Determine the (X, Y) coordinate at the center of the cell enclosing the given text.  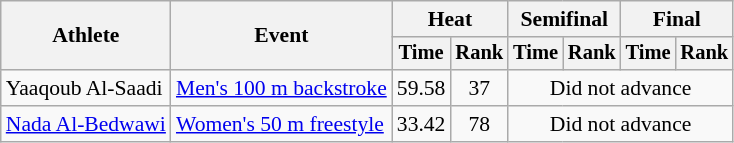
Yaaqoub Al-Saadi (86, 88)
78 (479, 124)
Event (282, 36)
Nada Al-Bedwawi (86, 124)
Women's 50 m freestyle (282, 124)
37 (479, 88)
59.58 (422, 88)
Men's 100 m backstroke (282, 88)
Athlete (86, 36)
Final (677, 19)
33.42 (422, 124)
Semifinal (564, 19)
Heat (450, 19)
